Find where the given text appears and provide that cell's center as (X, Y) coordinate. 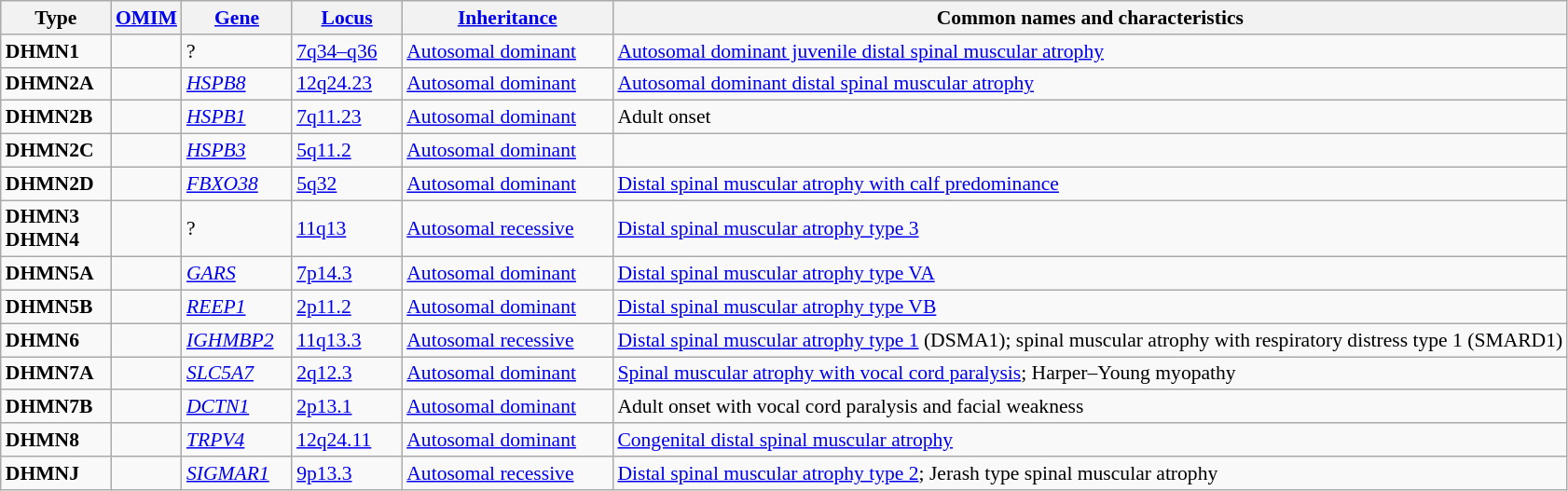
DHMN6 (56, 340)
SIGMAR1 (237, 473)
GARS (237, 274)
Type (56, 18)
DHMN2B (56, 117)
SLC5A7 (237, 374)
5q11.2 (347, 151)
11q13 (347, 229)
Locus (347, 18)
DHMN2D (56, 184)
HSPB8 (237, 84)
Distal spinal muscular atrophy type 1 (DSMA1); spinal muscular atrophy with respiratory distress type 1 (SMARD1) (1090, 340)
2q12.3 (347, 374)
12q24.23 (347, 84)
DHMN2A (56, 84)
Autosomal dominant distal spinal muscular atrophy (1090, 84)
DHMN3DHMN4 (56, 229)
Gene (237, 18)
HSPB3 (237, 151)
OMIM (146, 18)
9p13.3 (347, 473)
2p11.2 (347, 307)
Autosomal dominant juvenile distal spinal muscular atrophy (1090, 51)
DHMN8 (56, 440)
DHMN7B (56, 407)
Distal spinal muscular atrophy type VA (1090, 274)
Common names and characteristics (1090, 18)
DHMNJ (56, 473)
Distal spinal muscular atrophy with calf predominance (1090, 184)
Spinal muscular atrophy with vocal cord paralysis; Harper–Young myopathy (1090, 374)
Distal spinal muscular atrophy type VB (1090, 307)
11q13.3 (347, 340)
TRPV4 (237, 440)
Congenital distal spinal muscular atrophy (1090, 440)
FBXO38 (237, 184)
DHMN5A (56, 274)
7q11.23 (347, 117)
HSPB1 (237, 117)
Distal spinal muscular atrophy type 2; Jerash type spinal muscular atrophy (1090, 473)
7q34–q36 (347, 51)
Adult onset with vocal cord paralysis and facial weakness (1090, 407)
Inheritance (507, 18)
DHMN2C (56, 151)
DHMN1 (56, 51)
Distal spinal muscular atrophy type 3 (1090, 229)
DHMN5B (56, 307)
7p14.3 (347, 274)
REEP1 (237, 307)
Adult onset (1090, 117)
IGHMBP2 (237, 340)
12q24.11 (347, 440)
DCTN1 (237, 407)
2p13.1 (347, 407)
5q32 (347, 184)
DHMN7A (56, 374)
